Scan for the cell matching the given text and deliver its [x, y] coordinate at center. 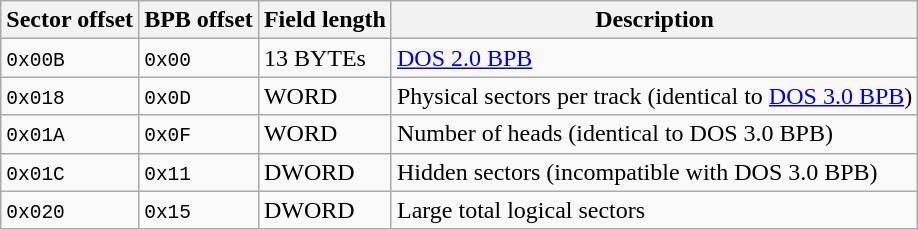
0x018 [70, 96]
Sector offset [70, 20]
0x020 [70, 210]
Hidden sectors (incompatible with DOS 3.0 BPB) [654, 172]
13 BYTEs [324, 58]
0x00 [199, 58]
0x01A [70, 134]
Field length [324, 20]
DOS 2.0 BPB [654, 58]
Physical sectors per track (identical to DOS 3.0 BPB) [654, 96]
Large total logical sectors [654, 210]
0x11 [199, 172]
0x0D [199, 96]
0x00B [70, 58]
0x15 [199, 210]
BPB offset [199, 20]
0x01C [70, 172]
Description [654, 20]
Number of heads (identical to DOS 3.0 BPB) [654, 134]
0x0F [199, 134]
